Return [X, Y] of the center of cell containing provided text 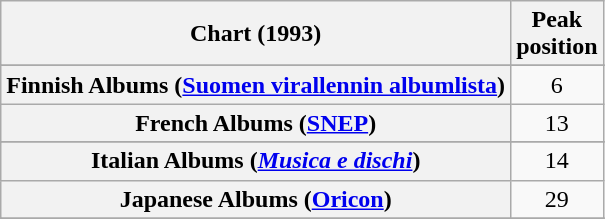
Japanese Albums (Oricon) [256, 199]
29 [557, 199]
Italian Albums (Musica e dischi) [256, 161]
Peakposition [557, 34]
13 [557, 123]
French Albums (SNEP) [256, 123]
Finnish Albums (Suomen virallennin albumlista) [256, 85]
14 [557, 161]
6 [557, 85]
Chart (1993) [256, 34]
